Output the (x, y) coordinate of the center of the cell containing the given text.  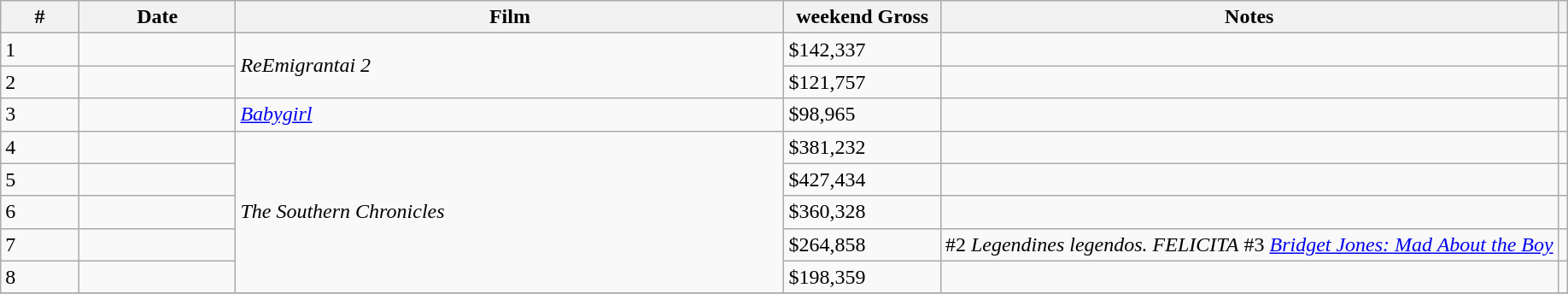
4 (40, 147)
$360,328 (863, 212)
ReEmigrantai 2 (510, 66)
$381,232 (863, 147)
$121,757 (863, 82)
$142,337 (863, 50)
The Southern Chronicles (510, 212)
7 (40, 244)
$98,965 (863, 115)
# (40, 17)
$198,359 (863, 277)
Babygirl (510, 115)
3 (40, 115)
weekend Gross (863, 17)
6 (40, 212)
Film (510, 17)
5 (40, 179)
1 (40, 50)
#2 Legendines legendos. FELICITA #3 Bridget Jones: Mad About the Boy (1249, 244)
Date (157, 17)
$427,434 (863, 179)
8 (40, 277)
2 (40, 82)
Notes (1249, 17)
$264,858 (863, 244)
